Scan for the cell matching the given text and deliver its (X, Y) coordinate at center. 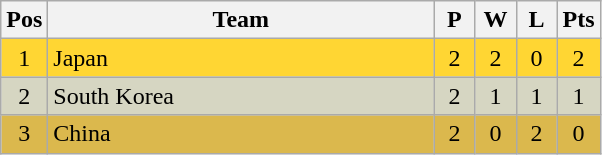
Pts (578, 20)
P (454, 20)
Team (241, 20)
3 (24, 134)
W (496, 20)
South Korea (241, 96)
Japan (241, 58)
Pos (24, 20)
China (241, 134)
L (536, 20)
